From the cell containing the given text, extract its center point as [X, Y] coordinate. 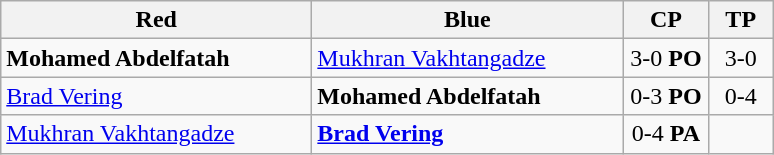
0-3 PO [666, 96]
0-4 [741, 96]
CP [666, 20]
3-0 [741, 58]
Red [156, 20]
Blue [468, 20]
TP [741, 20]
0-4 PA [666, 134]
3-0 PO [666, 58]
